For the text-containing cell, return its midpoint in (x, y) coordinate format. 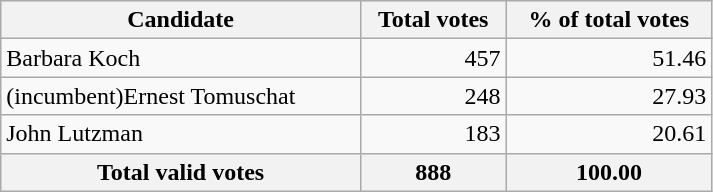
(incumbent)Ernest Tomuschat (181, 96)
Total valid votes (181, 172)
20.61 (609, 134)
% of total votes (609, 20)
248 (433, 96)
John Lutzman (181, 134)
Total votes (433, 20)
Candidate (181, 20)
100.00 (609, 172)
51.46 (609, 58)
183 (433, 134)
Barbara Koch (181, 58)
888 (433, 172)
457 (433, 58)
27.93 (609, 96)
